Output the [X, Y] coordinate of the center of the cell containing the given text.  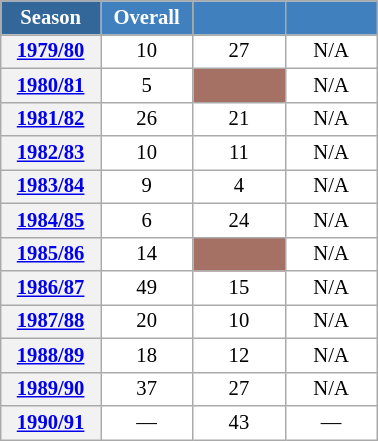
1982/83 [51, 153]
1987/88 [51, 321]
49 [146, 287]
21 [239, 119]
26 [146, 119]
9 [146, 186]
37 [146, 389]
1990/91 [51, 423]
1984/85 [51, 220]
1986/87 [51, 287]
Overall [146, 17]
1981/82 [51, 119]
1983/84 [51, 186]
12 [239, 355]
18 [146, 355]
5 [146, 85]
1988/89 [51, 355]
14 [146, 254]
43 [239, 423]
24 [239, 220]
4 [239, 186]
15 [239, 287]
6 [146, 220]
1985/86 [51, 254]
Season [51, 17]
20 [146, 321]
1980/81 [51, 85]
1989/90 [51, 389]
11 [239, 153]
1979/80 [51, 51]
